Pinpoint the cell where the given text exists, returning its [x, y] midpoint coordinate. 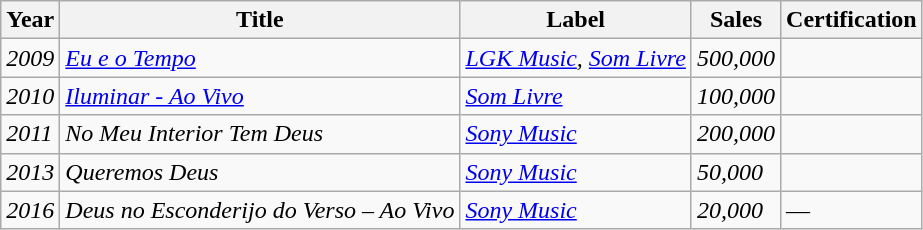
100,000 [736, 96]
Queremos Deus [260, 172]
200,000 [736, 134]
500,000 [736, 58]
Label [576, 20]
50,000 [736, 172]
Eu e o Tempo [260, 58]
Deus no Esconderijo do Verso – Ao Vivo [260, 210]
2013 [30, 172]
Title [260, 20]
Certification [852, 20]
2011 [30, 134]
— [852, 210]
2009 [30, 58]
2010 [30, 96]
20,000 [736, 210]
2016 [30, 210]
No Meu Interior Tem Deus [260, 134]
Iluminar - Ao Vivo [260, 96]
Sales [736, 20]
LGK Music, Som Livre [576, 58]
Year [30, 20]
Som Livre [576, 96]
